For the text-containing cell, return its midpoint in (x, y) coordinate format. 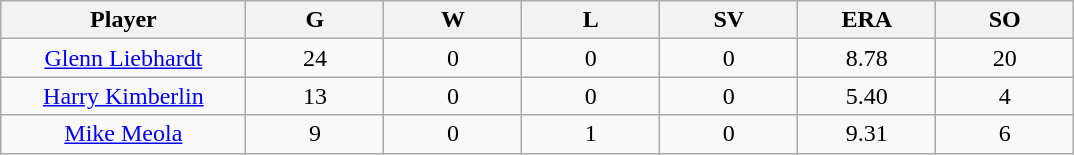
6 (1005, 134)
24 (315, 58)
20 (1005, 58)
Harry Kimberlin (124, 96)
1 (591, 134)
4 (1005, 96)
5.40 (867, 96)
ERA (867, 20)
Glenn Liebhardt (124, 58)
G (315, 20)
8.78 (867, 58)
W (453, 20)
13 (315, 96)
L (591, 20)
SV (729, 20)
Player (124, 20)
Mike Meola (124, 134)
SO (1005, 20)
9.31 (867, 134)
9 (315, 134)
